Pinpoint the cell where the given text exists, returning its [X, Y] midpoint coordinate. 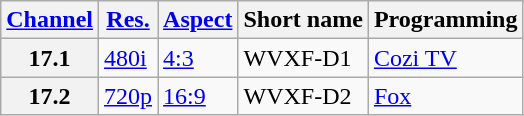
480i [128, 58]
Programming [446, 20]
16:9 [198, 96]
WVXF-D1 [303, 58]
Aspect [198, 20]
Fox [446, 96]
Channel [50, 20]
720p [128, 96]
WVXF-D2 [303, 96]
17.1 [50, 58]
Res. [128, 20]
Short name [303, 20]
4:3 [198, 58]
Cozi TV [446, 58]
17.2 [50, 96]
